Search for the cell housing the specified text and yield its [x, y] center coordinate. 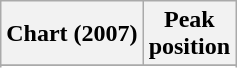
Chart (2007) [72, 34]
Peakposition [189, 34]
